Locate the cell with the specified text and output its (X, Y) center coordinate. 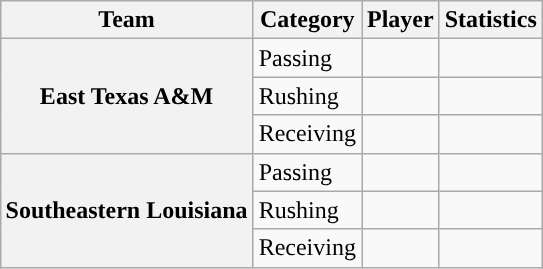
Southeastern Louisiana (126, 210)
East Texas A&M (126, 96)
Category (307, 20)
Statistics (490, 20)
Player (401, 20)
Team (126, 20)
